From the cell containing the given text, extract its center point as (X, Y) coordinate. 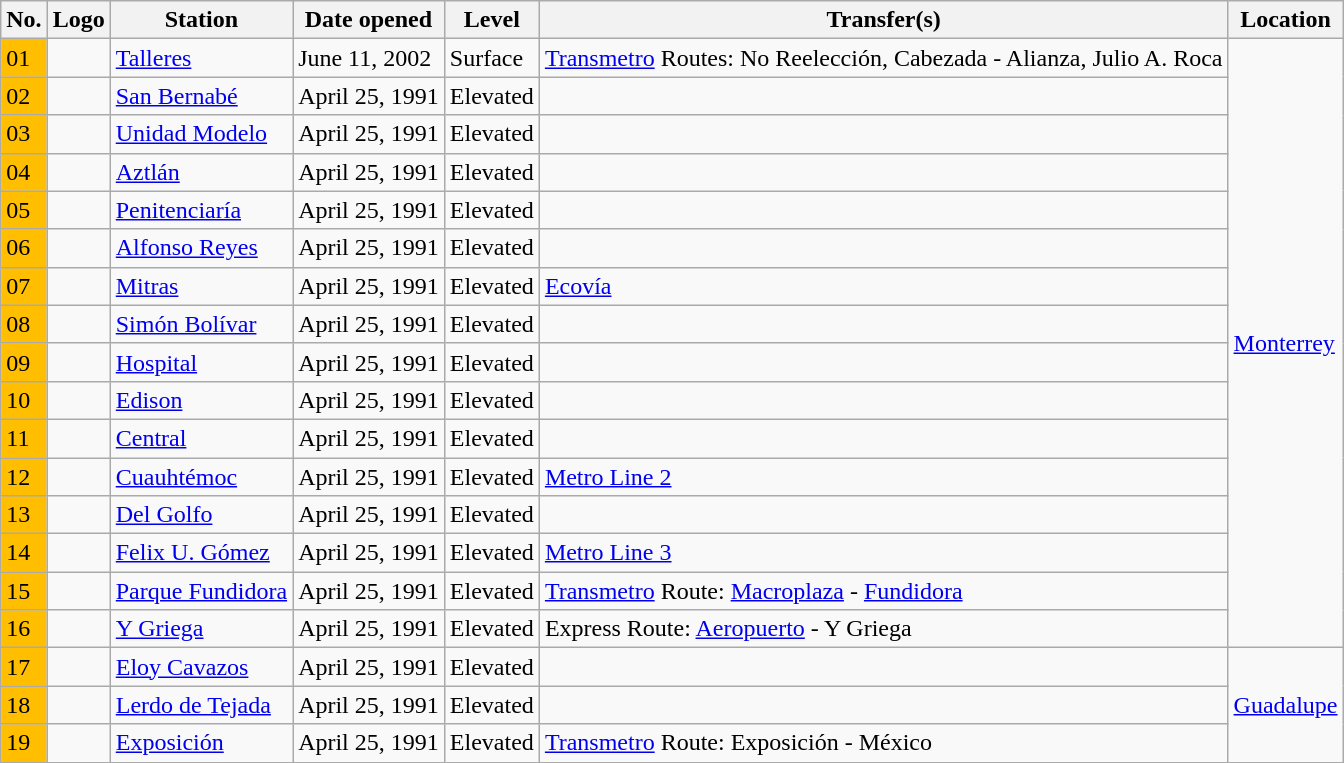
09 (24, 362)
18 (24, 705)
Y Griega (201, 629)
Cuauhtémoc (201, 477)
Hospital (201, 362)
05 (24, 210)
Transfer(s) (884, 20)
Edison (201, 400)
Aztlán (201, 172)
Station (201, 20)
No. (24, 20)
Ecovía (884, 286)
Simón Bolívar (201, 324)
16 (24, 629)
Penitenciaría (201, 210)
12 (24, 477)
Metro Line 2 (884, 477)
June 11, 2002 (369, 58)
13 (24, 515)
17 (24, 667)
Parque Fundidora (201, 591)
Transmetro Route: Macroplaza - Fundidora (884, 591)
Transmetro Routes: No Reelección, Cabezada - Alianza, Julio A. Roca (884, 58)
06 (24, 248)
Central (201, 438)
Express Route: Aeropuerto - Y Griega (884, 629)
07 (24, 286)
Lerdo de Tejada (201, 705)
Level (492, 20)
Transmetro Route: Exposición - México (884, 743)
02 (24, 96)
Alfonso Reyes (201, 248)
19 (24, 743)
01 (24, 58)
14 (24, 553)
08 (24, 324)
Mitras (201, 286)
San Bernabé (201, 96)
Surface (492, 58)
Talleres (201, 58)
Exposición (201, 743)
04 (24, 172)
Felix U. Gómez (201, 553)
Metro Line 3 (884, 553)
Unidad Modelo (201, 134)
11 (24, 438)
10 (24, 400)
Eloy Cavazos (201, 667)
03 (24, 134)
Date opened (369, 20)
15 (24, 591)
Del Golfo (201, 515)
Logo (78, 20)
Location (1286, 20)
Monterrey (1286, 344)
Guadalupe (1286, 705)
